Identify which cell holds the provided text, then report its (X, Y) central coordinate. 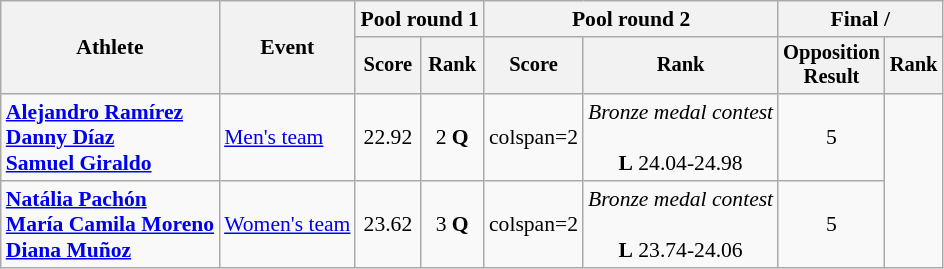
Women's team (287, 224)
Men's team (287, 138)
22.92 (388, 138)
3 Q (452, 224)
Pool round 2 (631, 19)
OppositionResult (832, 66)
Natália PachónMaría Camila MorenoDiana Muñoz (110, 224)
Alejandro RamírezDanny DíazSamuel Giraldo (110, 138)
Bronze medal contestL 23.74-24.06 (680, 224)
Athlete (110, 48)
2 Q (452, 138)
Pool round 1 (419, 19)
23.62 (388, 224)
Bronze medal contestL 24.04-24.98 (680, 138)
Final / (860, 19)
Event (287, 48)
